Output the [X, Y] coordinate of the center of the cell containing the given text.  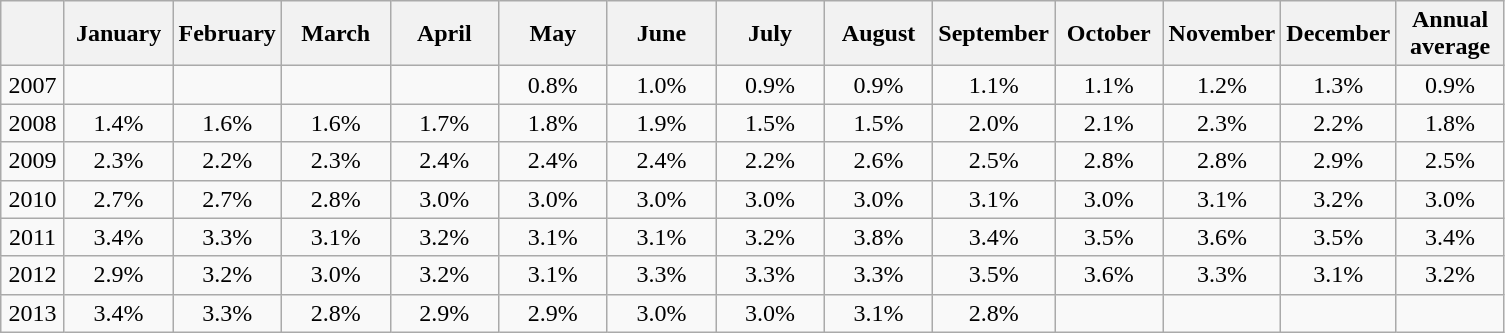
September [994, 34]
3.8% [878, 237]
December [1338, 34]
0.8% [554, 85]
January [118, 34]
1.0% [662, 85]
2009 [33, 161]
2011 [33, 237]
1.2% [1222, 85]
May [554, 34]
1.9% [662, 123]
2.6% [878, 161]
2008 [33, 123]
August [878, 34]
October [1110, 34]
1.7% [444, 123]
1.3% [1338, 85]
2013 [33, 313]
Annual average [1450, 34]
2.0% [994, 123]
2007 [33, 85]
April [444, 34]
February [228, 34]
1.4% [118, 123]
2.1% [1110, 123]
July [770, 34]
2012 [33, 275]
June [662, 34]
November [1222, 34]
March [336, 34]
2010 [33, 199]
